Return (X, Y) of the center of cell containing provided text 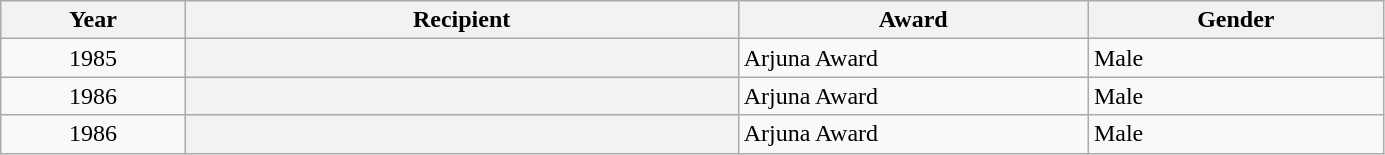
Year (93, 20)
Recipient (462, 20)
Award (913, 20)
Gender (1236, 20)
1985 (93, 58)
